Return (x, y) of the center of cell containing provided text 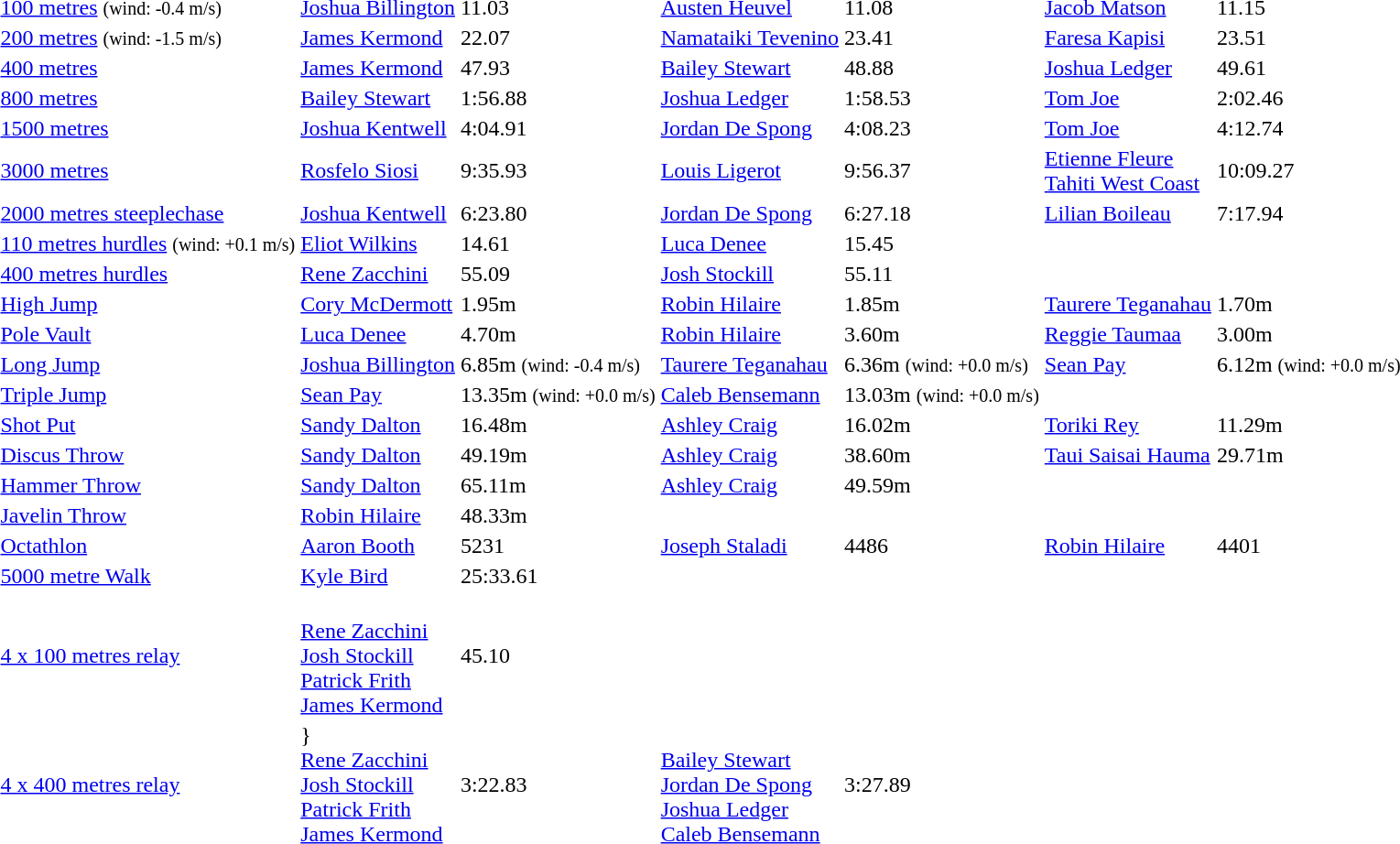
Rosfelo Siosi (378, 170)
65.11m (558, 485)
Joseph Staladi (749, 546)
4:08.23 (942, 128)
1:56.88 (558, 98)
Aaron Booth (378, 546)
15.45 (942, 243)
23.41 (942, 38)
1:58.53 (942, 98)
16.02m (942, 425)
55.11 (942, 274)
1.95m (558, 304)
47.93 (558, 68)
4.70m (558, 334)
Kyle Bird (378, 576)
55.09 (558, 274)
Reggie Taumaa (1128, 334)
Cory McDermott (378, 304)
25:33.61 (558, 576)
6.85m (wind: -0.4 m/s) (558, 364)
4486 (942, 546)
49.59m (942, 485)
Lilian Boileau (1128, 213)
6:23.80 (558, 213)
6.36m (wind: +0.0 m/s) (942, 364)
22.07 (558, 38)
5231 (558, 546)
Namataiki Tevenino (749, 38)
Louis Ligerot (749, 170)
Eliot Wilkins (378, 243)
9:56.37 (942, 170)
13.03m (wind: +0.0 m/s) (942, 395)
4:04.91 (558, 128)
3.60m (942, 334)
13.35m (wind: +0.0 m/s) (558, 395)
48.33m (558, 515)
6:27.18 (942, 213)
45.10 (558, 655)
9:35.93 (558, 170)
14.61 (558, 243)
Rene ZacchiniJosh StockillPatrick FrithJames Kermond (378, 655)
Josh Stockill (749, 274)
49.19m (558, 455)
Caleb Bensemann (749, 395)
Rene Zacchini (378, 274)
Joshua Billington (378, 364)
1.85m (942, 304)
Taui Saisai Hauma (1128, 455)
48.88 (942, 68)
Toriki Rey (1128, 425)
16.48m (558, 425)
Faresa Kapisi (1128, 38)
38.60m (942, 455)
Etienne Fleure Tahiti West Coast (1128, 170)
